Extract the [X, Y] coordinate from the center of the cell holding the provided text.  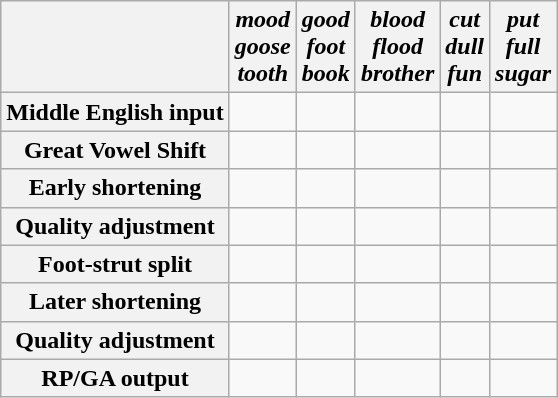
Middle English input [115, 112]
moodgoosetooth [262, 47]
bloodfloodbrother [397, 47]
Later shortening [115, 302]
putfullsugar [524, 47]
goodfootbook [326, 47]
Early shortening [115, 188]
Great Vowel Shift [115, 150]
Foot-strut split [115, 264]
RP/GA output [115, 378]
cutdullfun [465, 47]
